Extract the (X, Y) coordinate from the center of the cell holding the provided text.  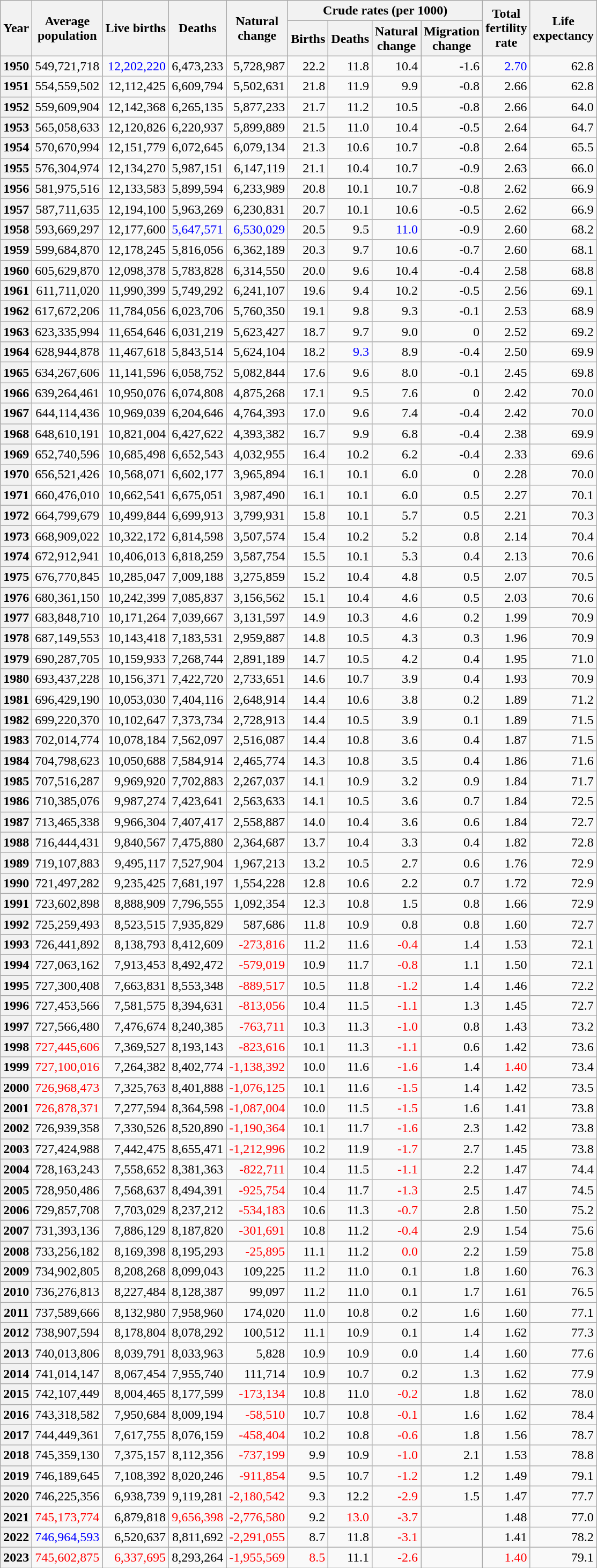
1.95 (506, 659)
599,684,870 (68, 250)
2014 (16, 1374)
7,703,029 (136, 1210)
68.1 (563, 250)
1.86 (506, 761)
727,424,988 (68, 1149)
1.96 (506, 638)
7,369,527 (136, 1047)
6,938,739 (136, 1496)
7,404,116 (197, 699)
5,828 (257, 1353)
8,132,980 (136, 1312)
2,648,914 (257, 699)
15.2 (308, 577)
8,009,194 (197, 1414)
3.2 (397, 781)
72.5 (563, 801)
1979 (16, 659)
-1,212,996 (257, 1149)
2.1 (452, 1455)
2,465,774 (257, 761)
Births (308, 39)
1953 (16, 127)
1958 (16, 229)
745,602,875 (68, 1557)
1970 (16, 475)
664,799,679 (68, 515)
2.56 (506, 291)
174,020 (257, 1312)
3.8 (397, 699)
3,587,754 (257, 556)
12.3 (308, 903)
-1.7 (397, 1149)
14.7 (308, 659)
10,568,071 (136, 475)
10,821,004 (136, 434)
3,156,562 (257, 597)
6,814,598 (197, 536)
-301,691 (257, 1230)
7,268,744 (197, 659)
-173,134 (257, 1394)
74.5 (563, 1190)
10,156,371 (136, 679)
2005 (16, 1190)
14.8 (308, 638)
8,293,264 (197, 1557)
75.2 (563, 1210)
7.4 (397, 413)
74.4 (563, 1169)
8,227,484 (136, 1292)
2.58 (506, 270)
7,407,417 (197, 822)
6,699,913 (197, 515)
8,169,398 (136, 1251)
1.43 (506, 1026)
8,402,774 (197, 1067)
9,987,274 (136, 801)
7,475,880 (197, 842)
2012 (16, 1333)
2003 (16, 1149)
78.0 (563, 1394)
9.2 (308, 1516)
13.0 (350, 1516)
10,159,933 (136, 659)
19.6 (308, 291)
5,502,631 (257, 86)
12,202,220 (136, 66)
-273,816 (257, 945)
737,589,666 (68, 1312)
5,816,056 (197, 250)
10,662,541 (136, 495)
634,267,606 (68, 373)
2008 (16, 1251)
73.5 (563, 1088)
2.21 (506, 515)
18.7 (308, 332)
1956 (16, 188)
3,275,859 (257, 577)
8,494,391 (197, 1190)
21.3 (308, 148)
1.82 (506, 842)
1969 (16, 454)
10,950,076 (136, 393)
4,875,268 (257, 393)
668,909,022 (68, 536)
15.1 (308, 597)
7,183,531 (197, 638)
3,799,931 (257, 515)
2.70 (506, 66)
1962 (16, 311)
7,442,475 (136, 1149)
66.0 (563, 168)
5,987,151 (197, 168)
743,318,582 (68, 1414)
727,063,162 (68, 965)
8,520,890 (197, 1128)
5,843,514 (197, 352)
2.8 (452, 1210)
77.3 (563, 1333)
2002 (16, 1128)
6.2 (397, 454)
1976 (16, 597)
17.6 (308, 373)
2.28 (506, 475)
719,107,883 (68, 863)
1975 (16, 577)
611,711,020 (68, 291)
6,147,119 (257, 168)
726,968,473 (68, 1088)
73.2 (563, 1026)
728,950,486 (68, 1190)
21.5 (308, 127)
652,740,596 (68, 454)
4,764,393 (257, 413)
736,276,813 (68, 1292)
11,654,646 (136, 332)
648,610,191 (68, 434)
1.76 (506, 863)
71.0 (563, 659)
69.1 (563, 291)
12,194,100 (136, 209)
10,050,688 (136, 761)
8,178,804 (136, 1333)
1963 (16, 332)
1.2 (452, 1476)
733,256,182 (68, 1251)
2.53 (506, 311)
3.5 (397, 761)
639,264,461 (68, 393)
-458,404 (257, 1435)
11,784,056 (136, 311)
4,032,955 (257, 454)
8,401,888 (197, 1088)
100,512 (257, 1333)
9,235,425 (136, 883)
10,171,264 (136, 618)
20.3 (308, 250)
-58,510 (257, 1414)
70.1 (563, 495)
21.8 (308, 86)
6,314,550 (257, 270)
-763,711 (257, 1026)
77.7 (563, 1496)
7,581,575 (136, 1006)
690,287,705 (68, 659)
1984 (16, 761)
12,151,779 (136, 148)
1977 (16, 618)
725,259,493 (68, 924)
7,476,674 (136, 1026)
9,656,398 (197, 1516)
69.6 (563, 454)
1974 (16, 556)
745,173,774 (68, 1516)
0.9 (452, 781)
7,423,641 (197, 801)
-822,711 (257, 1169)
2.38 (506, 434)
549,721,718 (68, 66)
-0.6 (397, 1435)
13.2 (308, 863)
6,520,637 (136, 1537)
77.6 (563, 1353)
13.7 (308, 842)
10,499,844 (136, 515)
-823,616 (257, 1047)
12,134,270 (136, 168)
12,112,425 (136, 86)
Year (16, 28)
72.8 (563, 842)
4,393,382 (257, 434)
731,393,136 (68, 1230)
9,840,567 (136, 842)
8,655,471 (197, 1149)
704,798,623 (68, 761)
-925,754 (257, 1190)
8,177,599 (197, 1394)
1968 (16, 434)
4.3 (397, 638)
7,264,382 (136, 1067)
1.61 (506, 1292)
1.93 (506, 679)
6,675,051 (197, 495)
-0.2 (397, 1394)
1961 (16, 291)
10,053,030 (136, 699)
702,014,774 (68, 740)
7,935,829 (197, 924)
8.9 (397, 352)
109,225 (257, 1272)
593,669,297 (68, 229)
78.8 (563, 1455)
6,602,177 (197, 475)
1995 (16, 986)
10,685,498 (136, 454)
1971 (16, 495)
9,969,920 (136, 781)
78.4 (563, 1414)
5,899,889 (257, 127)
9,966,304 (136, 822)
6,220,937 (197, 127)
7,108,392 (136, 1476)
8,039,791 (136, 1353)
2021 (16, 1516)
587,711,635 (68, 209)
10,242,399 (136, 597)
1999 (16, 1067)
64.7 (563, 127)
7,375,157 (136, 1455)
2.9 (452, 1230)
76.3 (563, 1272)
16.7 (308, 434)
1950 (16, 66)
71.7 (563, 781)
15.5 (308, 556)
716,444,431 (68, 842)
746,225,356 (68, 1496)
65.5 (563, 148)
7,277,594 (136, 1108)
8,195,293 (197, 1251)
-534,183 (257, 1210)
8,138,793 (136, 945)
99,097 (257, 1292)
8,553,348 (197, 986)
680,361,150 (68, 597)
7,913,453 (136, 965)
2.45 (506, 373)
72.2 (563, 986)
1.7 (452, 1292)
8,412,609 (197, 945)
68.2 (563, 229)
5,760,350 (257, 311)
745,359,130 (68, 1455)
8,099,043 (197, 1272)
Migrationchange (452, 39)
9,119,281 (197, 1496)
1992 (16, 924)
1.99 (506, 618)
78.2 (563, 1537)
3.3 (397, 842)
8,492,472 (197, 965)
1964 (16, 352)
1980 (16, 679)
7,325,763 (136, 1088)
Lifeexpectancy (563, 28)
726,878,371 (68, 1108)
8,004,465 (136, 1394)
Averagepopulation (68, 28)
14.3 (308, 761)
1991 (16, 903)
656,521,426 (68, 475)
12,120,826 (136, 127)
-737,199 (257, 1455)
75.8 (563, 1251)
8,078,292 (197, 1333)
10,102,647 (136, 720)
12,098,378 (136, 270)
6,609,794 (197, 86)
1.72 (506, 883)
8.7 (308, 1537)
1.59 (506, 1251)
14.0 (308, 822)
1982 (16, 720)
2,558,887 (257, 822)
12.8 (308, 883)
6,652,543 (197, 454)
1952 (16, 107)
726,939,358 (68, 1128)
9.4 (350, 291)
2022 (16, 1537)
1966 (16, 393)
2.3 (452, 1128)
8,112,356 (197, 1455)
11,141,596 (136, 373)
10,406,013 (136, 556)
2019 (16, 1476)
20.7 (308, 209)
707,516,287 (68, 781)
587,686 (257, 924)
2,516,087 (257, 740)
71.6 (563, 761)
5,877,233 (257, 107)
628,944,878 (68, 352)
1994 (16, 965)
617,672,206 (68, 311)
676,770,845 (68, 577)
6,230,831 (257, 209)
16.4 (308, 454)
-1.3 (397, 1190)
-911,854 (257, 1476)
77.0 (563, 1516)
15.8 (308, 515)
5,647,571 (197, 229)
-2,776,580 (257, 1516)
1.66 (506, 903)
6,023,706 (197, 311)
11,990,399 (136, 291)
744,449,361 (68, 1435)
1.48 (506, 1516)
1.49 (506, 1476)
8,033,963 (197, 1353)
2016 (16, 1414)
554,559,502 (68, 86)
9.8 (350, 311)
1973 (16, 536)
0.3 (452, 638)
2017 (16, 1435)
2,959,887 (257, 638)
8,523,515 (136, 924)
6,079,134 (257, 148)
1.87 (506, 740)
5.2 (397, 536)
Live births (136, 28)
-2.9 (397, 1496)
4.2 (397, 659)
-1,190,364 (257, 1128)
6,530,029 (257, 229)
21.7 (308, 107)
17.1 (308, 393)
2,267,037 (257, 781)
1.56 (506, 1435)
1951 (16, 86)
2,563,633 (257, 801)
746,964,593 (68, 1537)
9,495,117 (136, 863)
5,783,828 (197, 270)
746,189,645 (68, 1476)
8,381,363 (197, 1169)
1972 (16, 515)
20.5 (308, 229)
5,623,427 (257, 332)
1,092,354 (257, 903)
713,465,338 (68, 822)
12.2 (350, 1496)
8,187,820 (197, 1230)
7,886,129 (136, 1230)
12,178,245 (136, 250)
723,602,898 (68, 903)
2013 (16, 1353)
10,078,184 (136, 740)
-25,895 (257, 1251)
-1,138,392 (257, 1067)
10,322,172 (136, 536)
75.6 (563, 1230)
740,013,806 (68, 1353)
8,128,387 (197, 1292)
726,441,892 (68, 945)
2.63 (506, 168)
1986 (16, 801)
699,220,370 (68, 720)
-889,517 (257, 986)
14.6 (308, 679)
64.0 (563, 107)
6,058,752 (197, 373)
5,963,269 (197, 209)
7,330,526 (136, 1128)
644,114,436 (68, 413)
7,568,637 (136, 1190)
1959 (16, 250)
8,208,268 (136, 1272)
710,385,076 (68, 801)
3,507,574 (257, 536)
8,364,598 (197, 1108)
8,076,159 (197, 1435)
1981 (16, 699)
2007 (16, 1230)
6,473,233 (197, 66)
111,714 (257, 1374)
10,969,039 (136, 413)
1.46 (506, 986)
696,429,190 (68, 699)
1954 (16, 148)
1967 (16, 413)
7,009,188 (197, 577)
-1,087,004 (257, 1108)
76.5 (563, 1292)
3,131,597 (257, 618)
672,912,941 (68, 556)
71.2 (563, 699)
7,958,960 (197, 1312)
721,497,282 (68, 883)
6,818,259 (197, 556)
8,067,454 (136, 1374)
73.6 (563, 1047)
2.50 (506, 352)
78.7 (563, 1435)
7,422,720 (197, 679)
727,453,566 (68, 1006)
2.07 (506, 577)
1996 (16, 1006)
20.0 (308, 270)
2011 (16, 1312)
-1,076,125 (257, 1088)
7,663,831 (136, 986)
1.1 (452, 965)
581,975,516 (68, 188)
77.9 (563, 1374)
7,584,914 (197, 761)
7,562,097 (197, 740)
8.0 (397, 373)
2,728,913 (257, 720)
7,681,197 (197, 883)
734,902,805 (68, 1272)
77.1 (563, 1312)
12,133,583 (136, 188)
727,100,016 (68, 1067)
6,241,107 (257, 291)
12,177,600 (136, 229)
5,749,292 (197, 291)
1.54 (506, 1230)
22.2 (308, 66)
12,142,368 (136, 107)
742,107,449 (68, 1394)
729,857,708 (68, 1210)
68.9 (563, 311)
70.4 (563, 536)
9.0 (397, 332)
728,163,243 (68, 1169)
576,304,974 (68, 168)
-2.6 (397, 1557)
69.2 (563, 332)
1983 (16, 740)
2000 (16, 1088)
6,074,808 (197, 393)
-813,056 (257, 1006)
8.5 (308, 1557)
6,072,645 (197, 148)
2.13 (506, 556)
10,143,418 (136, 638)
741,014,147 (68, 1374)
623,335,994 (68, 332)
2001 (16, 1108)
6,427,622 (197, 434)
8,811,692 (197, 1537)
70.3 (563, 515)
1957 (16, 209)
559,609,904 (68, 107)
7,558,652 (136, 1169)
738,907,594 (68, 1333)
5.3 (397, 556)
1985 (16, 781)
2009 (16, 1272)
727,300,408 (68, 986)
-2,180,542 (257, 1496)
68.8 (563, 270)
1955 (16, 168)
14.9 (308, 618)
1989 (16, 863)
2006 (16, 1210)
-2,291,055 (257, 1537)
7,950,684 (136, 1414)
18.2 (308, 352)
7,702,883 (197, 781)
2010 (16, 1292)
5.7 (397, 515)
2.14 (506, 536)
-3.7 (397, 1516)
73.4 (563, 1067)
11,467,618 (136, 352)
565,058,633 (68, 127)
70.5 (563, 577)
8,237,212 (197, 1210)
8,193,143 (197, 1047)
1,967,213 (257, 863)
2,733,651 (257, 679)
1987 (16, 822)
20.8 (308, 188)
727,445,606 (68, 1047)
7.6 (397, 393)
6,031,219 (197, 332)
7,527,904 (197, 863)
7,617,755 (136, 1435)
69.8 (563, 373)
7,955,740 (197, 1374)
-3.1 (397, 1537)
2.27 (506, 495)
605,629,870 (68, 270)
1997 (16, 1026)
19.1 (308, 311)
6.8 (397, 434)
10,285,047 (136, 577)
2.5 (452, 1190)
6,233,989 (257, 188)
570,670,994 (68, 148)
3,987,490 (257, 495)
2,891,189 (257, 659)
1,554,228 (257, 883)
6,879,818 (136, 1516)
687,149,553 (68, 638)
Totalfertilityrate (506, 28)
2.52 (506, 332)
1988 (16, 842)
7,796,555 (197, 903)
6,204,646 (197, 413)
693,437,228 (68, 679)
15.4 (308, 536)
8,020,246 (197, 1476)
1978 (16, 638)
8,888,909 (136, 903)
6,265,135 (197, 107)
2015 (16, 1394)
Crude rates (per 1000) (385, 11)
1990 (16, 883)
7,373,734 (197, 720)
727,566,480 (68, 1026)
7,039,667 (197, 618)
2.33 (506, 454)
6,337,695 (136, 1557)
5,082,844 (257, 373)
1998 (16, 1047)
21.1 (308, 168)
1993 (16, 945)
-579,019 (257, 965)
17.0 (308, 413)
2018 (16, 1455)
7,085,837 (197, 597)
2020 (16, 1496)
2,364,687 (257, 842)
5,624,104 (257, 352)
2023 (16, 1557)
3,965,894 (257, 475)
660,476,010 (68, 495)
6,362,189 (257, 250)
1965 (16, 373)
5,728,987 (257, 66)
5,899,594 (197, 188)
1960 (16, 270)
2.03 (506, 597)
-1,955,569 (257, 1557)
683,848,710 (68, 618)
2004 (16, 1169)
4.8 (397, 577)
8,240,385 (197, 1026)
8,394,631 (197, 1006)
